Return (x, y) of the center of cell containing provided text 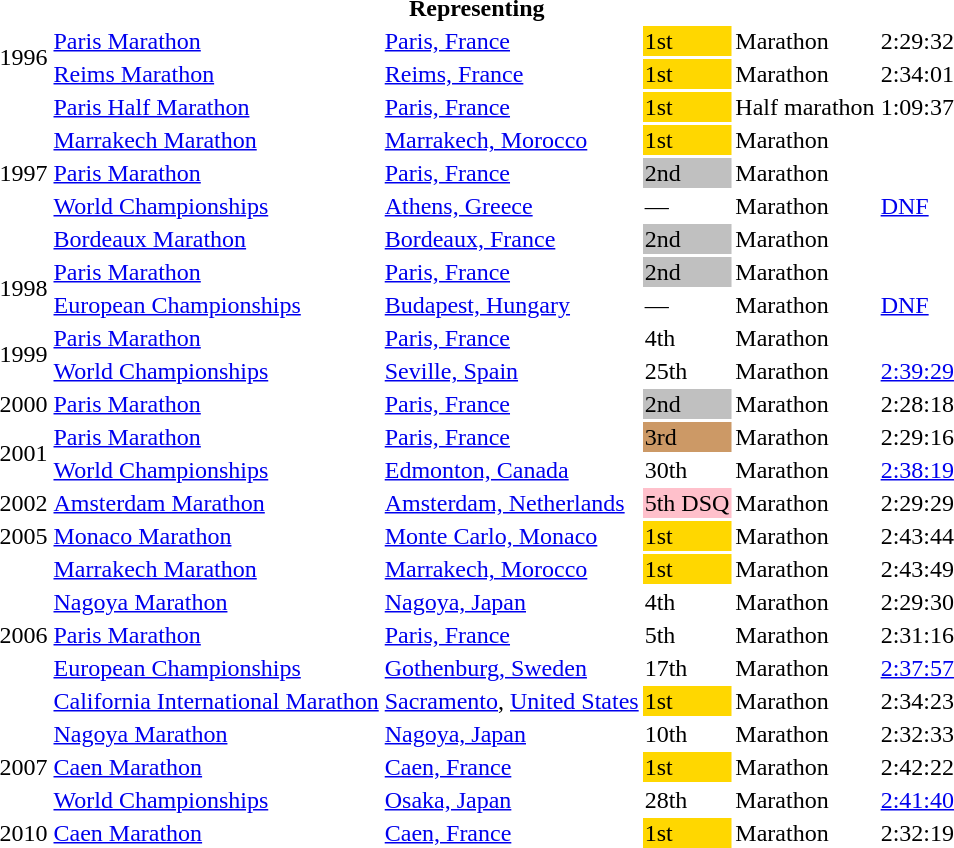
Sacramento, United States (512, 701)
28th (687, 800)
Athens, Greece (512, 206)
Gothenburg, Sweden (512, 668)
Amsterdam Marathon (216, 503)
Bordeaux Marathon (216, 239)
Reims, France (512, 74)
Paris Half Marathon (216, 107)
3rd (687, 437)
California International Marathon (216, 701)
5th (687, 635)
Monte Carlo, Monaco (512, 536)
10th (687, 734)
Seville, Spain (512, 371)
25th (687, 371)
Budapest, Hungary (512, 305)
Osaka, Japan (512, 800)
Half marathon (805, 107)
30th (687, 470)
Monaco Marathon (216, 536)
17th (687, 668)
Amsterdam, Netherlands (512, 503)
Edmonton, Canada (512, 470)
5th DSQ (687, 503)
Reims Marathon (216, 74)
Bordeaux, France (512, 239)
